Identify which cell holds the provided text, then report its (X, Y) central coordinate. 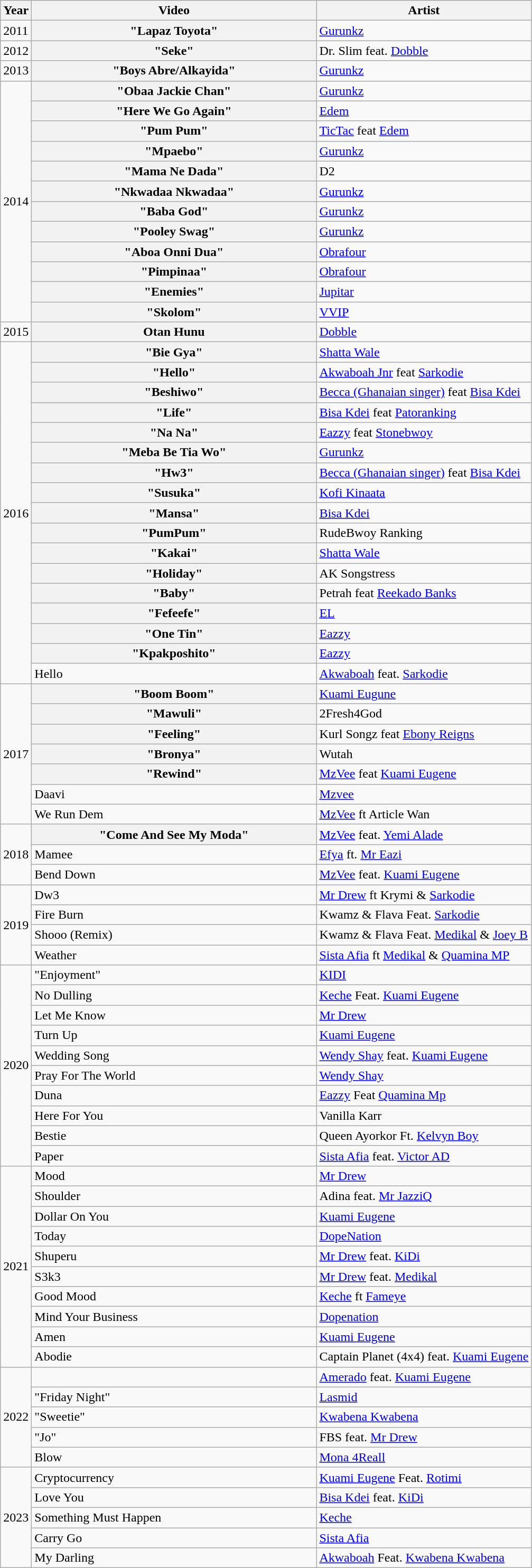
MzVee feat. Yemi Alade (424, 834)
Dopenation (424, 1317)
2023 (16, 1517)
Kwabena Kwabena (424, 1417)
"Mansa" (174, 513)
2022 (16, 1417)
"Seke" (174, 51)
RudeBwoy Ranking (424, 533)
"Boys Abre/Alkayida" (174, 71)
2012 (16, 51)
Akwaboah Jnr feat Sarkodie (424, 372)
Shuperu (174, 1257)
"Hello" (174, 372)
Love You (174, 1497)
Mamee (174, 854)
Mind Your Business (174, 1317)
2015 (16, 332)
Mr Drew feat. KiDi (424, 1257)
Year (16, 11)
2016 (16, 513)
"Obaa Jackie Chan" (174, 91)
Dollar On You (174, 1216)
Adina feat. Mr JazziQ (424, 1196)
Here For You (174, 1116)
"Enemies" (174, 292)
"Pum Pum" (174, 131)
Video (174, 11)
EL (424, 613)
Kuami Eugene Feat. Rotimi (424, 1477)
2014 (16, 202)
Carry Go (174, 1538)
Shooo (Remix) (174, 935)
Lasmid (424, 1397)
Abodie (174, 1357)
"Jo" (174, 1437)
"Hw3" (174, 473)
"Baby" (174, 593)
Kuami Eugune (424, 694)
Dw3 (174, 895)
Fire Burn (174, 915)
Vanilla Karr (424, 1116)
MzVee feat Kuami Eugene (424, 774)
"Skolom" (174, 312)
Eazzy feat Stonebwoy (424, 432)
Queen Ayorkor Ft. Kelvyn Boy (424, 1136)
"Feeling" (174, 734)
"Pimpinaa" (174, 272)
"Life" (174, 412)
"Mawuli" (174, 714)
Wendy Shay feat. Kuami Eugene (424, 1055)
FBS feat. Mr Drew (424, 1437)
Eazzy Feat Quamina Mp (424, 1095)
2013 (16, 71)
Mona 4Reall (424, 1457)
MzVee ft Article Wan (424, 814)
"Na Na" (174, 432)
"Friday Night" (174, 1397)
DopeNation (424, 1236)
"Nkwadaa Nkwadaa" (174, 191)
Mr Drew feat. Medikal (424, 1277)
AK Songstress (424, 573)
"PumPum" (174, 533)
Otan Hunu (174, 332)
Wutah (424, 754)
2020 (16, 1065)
"Rewind" (174, 774)
Petrah feat Reekado Banks (424, 593)
Mr Drew ft Krymi & Sarkodie (424, 895)
"Bie Gya" (174, 352)
Bisa Kdei (424, 513)
Amerado feat. Kuami Eugene (424, 1377)
Kwamz & Flava Feat. Medikal & Joey B (424, 935)
Artist (424, 11)
"Boom Boom" (174, 694)
2017 (16, 754)
Keche Feat. Kuami Eugene (424, 995)
Dobble (424, 332)
Shoulder (174, 1196)
"Here We Go Again" (174, 111)
Paper (174, 1156)
"One Tin" (174, 634)
Wedding Song (174, 1055)
"Beshiwo" (174, 392)
"Holiday" (174, 573)
Sista Afia ft Medikal & Quamina MP (424, 955)
Kofi Kinaata (424, 493)
KIDI (424, 975)
Mzvee (424, 794)
"Fefeefe" (174, 613)
"Baba God" (174, 211)
"Enjoyment" (174, 975)
"Lapaz Toyota" (174, 31)
D2 (424, 171)
2011 (16, 31)
Keche ft Fameye (424, 1297)
"Mama Ne Dada" (174, 171)
Turn Up (174, 1035)
Today (174, 1236)
Bend Down (174, 874)
"Kpakposhito" (174, 654)
Sista Afia feat. Victor AD (424, 1156)
We Run Dem (174, 814)
My Darling (174, 1558)
S3k3 (174, 1277)
"Mpaebo" (174, 151)
Let Me Know (174, 1015)
Something Must Happen (174, 1517)
MzVee feat. Kuami Eugene (424, 874)
Wendy Shay (424, 1075)
"Pooley Swag" (174, 231)
2021 (16, 1266)
2Fresh4God (424, 714)
2018 (16, 854)
Edem (424, 111)
"Aboa Onni Dua" (174, 252)
Blow (174, 1457)
Akwaboah Feat. Kwabena Kwabena (424, 1558)
"Bronya" (174, 754)
2019 (16, 925)
Efya ft. Mr Eazi (424, 854)
Bisa Kdei feat. KiDi (424, 1497)
Duna (174, 1095)
No Dulling (174, 995)
Pray For The World (174, 1075)
"Meba Be Tia Wo" (174, 452)
Keche (424, 1517)
Kurl Songz feat Ebony Reigns (424, 734)
"Sweetie" (174, 1417)
Weather (174, 955)
Sista Afia (424, 1538)
Dr. Slim feat. Dobble (424, 51)
Bestie (174, 1136)
Mood (174, 1176)
Akwaboah feat. Sarkodie (424, 674)
Daavi (174, 794)
Hello (174, 674)
Good Mood (174, 1297)
Captain Planet (4x4) feat. Kuami Eugene (424, 1357)
"Come And See My Moda" (174, 834)
VVIP (424, 312)
Kwamz & Flava Feat. Sarkodie (424, 915)
Jupitar (424, 292)
Amen (174, 1337)
Bisa Kdei feat Patoranking (424, 412)
"Kakai" (174, 553)
Cryptocurrency (174, 1477)
TicTac feat Edem (424, 131)
"Susuka" (174, 493)
